Search for the cell housing the specified text and yield its (X, Y) center coordinate. 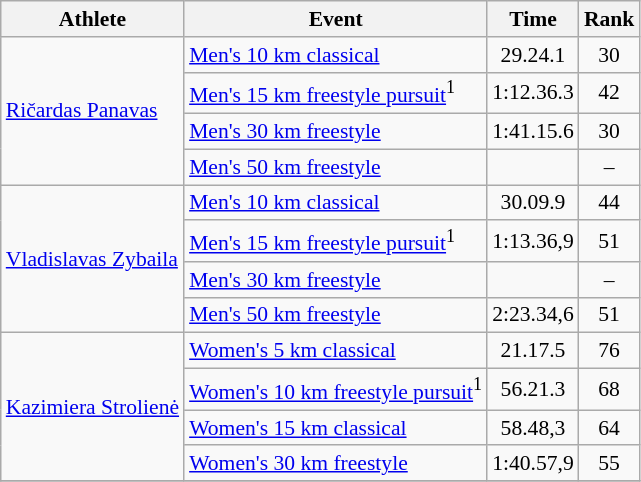
1:41.15.6 (533, 132)
21.17.5 (533, 351)
Women's 15 km classical (336, 428)
30.09.9 (533, 203)
55 (610, 464)
Women's 30 km freestyle (336, 464)
44 (610, 203)
Event (336, 19)
1:12.36.3 (533, 92)
Time (533, 19)
29.24.1 (533, 55)
68 (610, 390)
Rank (610, 19)
Women's 10 km freestyle pursuit1 (336, 390)
Athlete (92, 19)
2:23.34,6 (533, 316)
Kazimiera Strolienė (92, 407)
1:40.57,9 (533, 464)
Vladislavas Zybaila (92, 259)
58.48,3 (533, 428)
1:13.36,9 (533, 242)
42 (610, 92)
Ričardas Panavas (92, 111)
Women's 5 km classical (336, 351)
76 (610, 351)
64 (610, 428)
56.21.3 (533, 390)
